Capture the cell that displays the provided text and extract its (X, Y) central coordinate. 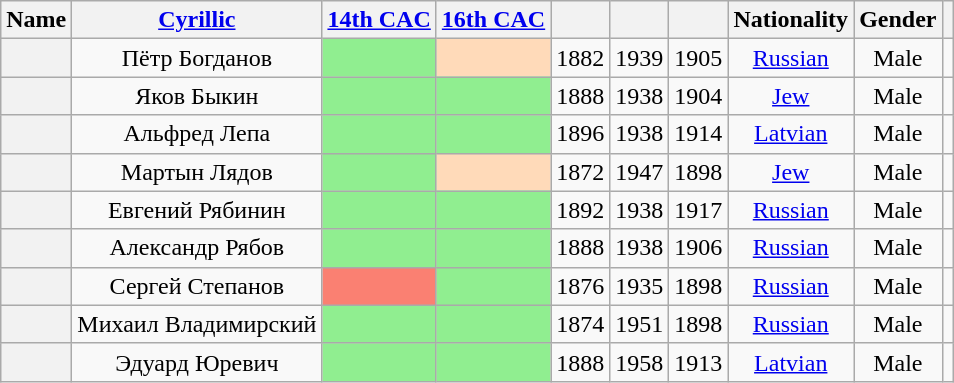
1958 (640, 362)
Яков Быкин (197, 96)
Name (36, 20)
1935 (640, 286)
1904 (698, 96)
Пётр Богданов (197, 58)
1882 (580, 58)
1874 (580, 324)
Nationality (791, 20)
1872 (580, 172)
16th CAC (493, 20)
Cyrillic (197, 20)
1892 (580, 210)
Мартын Лядов (197, 172)
Евгений Рябинин (197, 210)
1939 (640, 58)
1914 (698, 134)
1917 (698, 210)
1947 (640, 172)
1896 (580, 134)
Эдуард Юревич (197, 362)
Сергей Степанов (197, 286)
1951 (640, 324)
1876 (580, 286)
Gender (898, 20)
14th CAC (379, 20)
Михаил Владимирский (197, 324)
1905 (698, 58)
1906 (698, 248)
Альфред Лепа (197, 134)
1913 (698, 362)
Александр Рябов (197, 248)
